Extract the [X, Y] coordinate from the center of the cell holding the provided text.  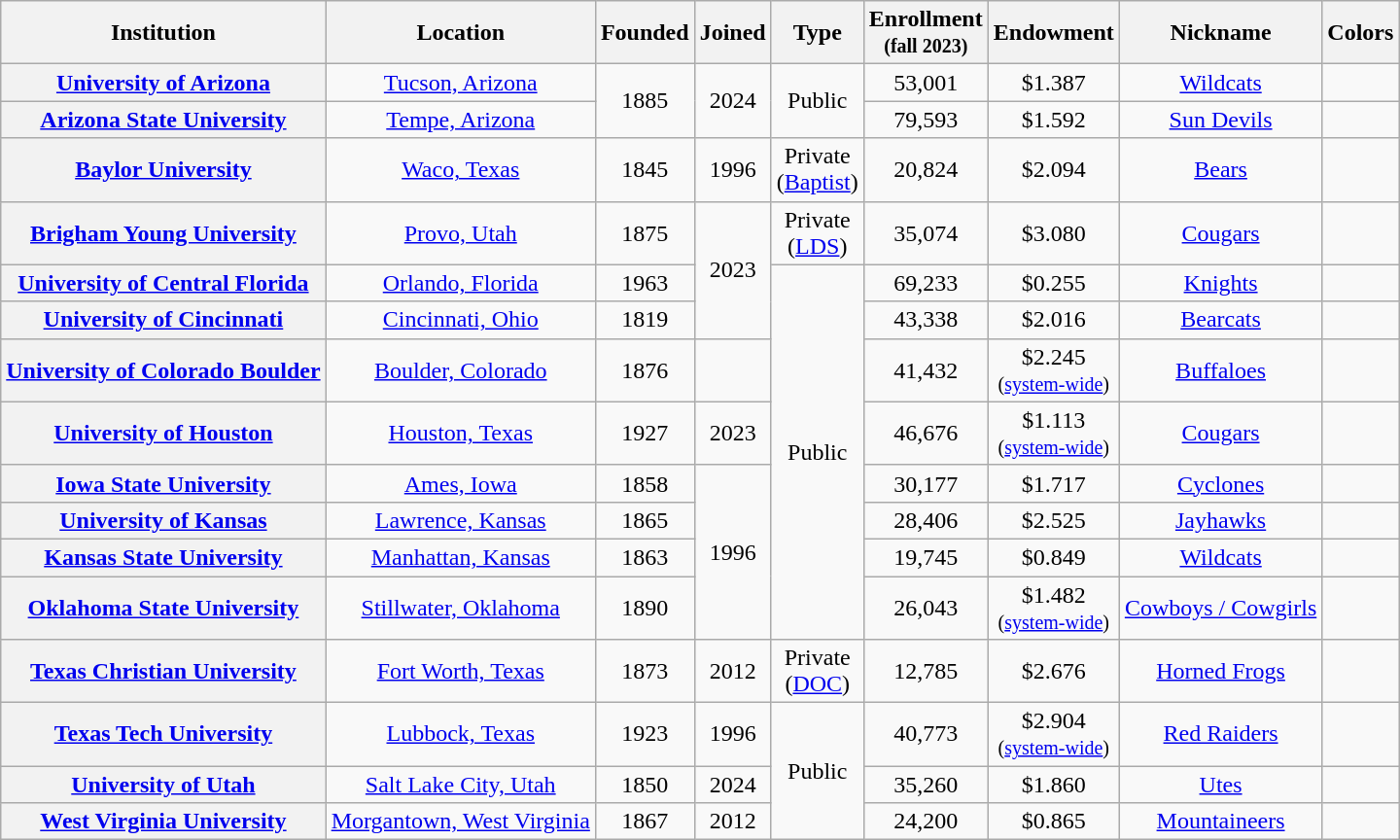
Sun Devils [1220, 120]
Lawrence, Kansas [461, 520]
$2.904(system-wide) [1054, 735]
Iowa State University [163, 483]
69,233 [926, 283]
Provo, Utah [461, 233]
Morgantown, West Virginia [461, 822]
1890 [645, 607]
Salt Lake City, Utah [461, 785]
1963 [645, 283]
19,745 [926, 557]
12,785 [926, 671]
24,200 [926, 822]
35,260 [926, 785]
University of Houston [163, 434]
$1.717 [1054, 483]
Type [817, 33]
41,432 [926, 369]
$2.525 [1054, 520]
Private(LDS) [817, 233]
Boulder, Colorado [461, 369]
1873 [645, 671]
53,001 [926, 83]
Nickname [1220, 33]
Kansas State University [163, 557]
Horned Frogs [1220, 671]
$1.860 [1054, 785]
Red Raiders [1220, 735]
Brigham Young University [163, 233]
$1.113(system-wide) [1054, 434]
1858 [645, 483]
Private(Baptist) [817, 169]
43,338 [926, 320]
Orlando, Florida [461, 283]
Baylor University [163, 169]
Cincinnati, Ohio [461, 320]
$2.016 [1054, 320]
1850 [645, 785]
79,593 [926, 120]
Bears [1220, 169]
Cowboys / Cowgirls [1220, 607]
Texas Tech University [163, 735]
1875 [645, 233]
Texas Christian University [163, 671]
Stillwater, Oklahoma [461, 607]
26,043 [926, 607]
Waco, Texas [461, 169]
1865 [645, 520]
Ames, Iowa [461, 483]
28,406 [926, 520]
$1.482(system-wide) [1054, 607]
$1.387 [1054, 83]
1845 [645, 169]
University of Kansas [163, 520]
$0.849 [1054, 557]
1876 [645, 369]
Cyclones [1220, 483]
Colors [1361, 33]
Founded [645, 33]
$0.865 [1054, 822]
Houston, Texas [461, 434]
Utes [1220, 785]
University of Colorado Boulder [163, 369]
Enrollment(fall 2023) [926, 33]
Location [461, 33]
West Virginia University [163, 822]
University of Utah [163, 785]
1885 [645, 101]
$2.245(system-wide) [1054, 369]
46,676 [926, 434]
$2.676 [1054, 671]
30,177 [926, 483]
Jayhawks [1220, 520]
Mountaineers [1220, 822]
1927 [645, 434]
1923 [645, 735]
35,074 [926, 233]
20,824 [926, 169]
Endowment [1054, 33]
Buffaloes [1220, 369]
University of Cincinnati [163, 320]
Bearcats [1220, 320]
Tempe, Arizona [461, 120]
Fort Worth, Texas [461, 671]
$2.094 [1054, 169]
$3.080 [1054, 233]
Institution [163, 33]
Lubbock, Texas [461, 735]
Oklahoma State University [163, 607]
1819 [645, 320]
Joined [733, 33]
Private(DOC) [817, 671]
1863 [645, 557]
Tucson, Arizona [461, 83]
Knights [1220, 283]
$1.592 [1054, 120]
40,773 [926, 735]
Arizona State University [163, 120]
Manhattan, Kansas [461, 557]
University of Arizona [163, 83]
University of Central Florida [163, 283]
$0.255 [1054, 283]
1867 [645, 822]
